For the text-containing cell, return its midpoint in [X, Y] coordinate format. 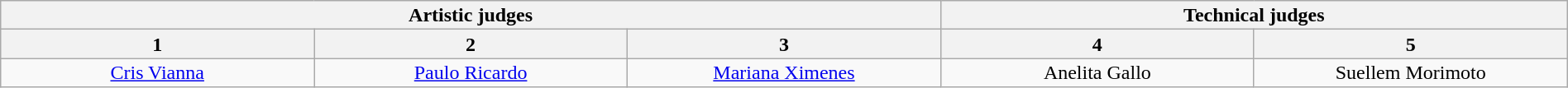
Technical judges [1254, 15]
Suellem Morimoto [1411, 72]
Cris Vianna [157, 72]
5 [1411, 44]
Anelita Gallo [1097, 72]
4 [1097, 44]
1 [157, 44]
Mariana Ximenes [784, 72]
2 [471, 44]
3 [784, 44]
Artistic judges [471, 15]
Paulo Ricardo [471, 72]
